Provide the [x, y] coordinate of the cell's center where the given text is located.  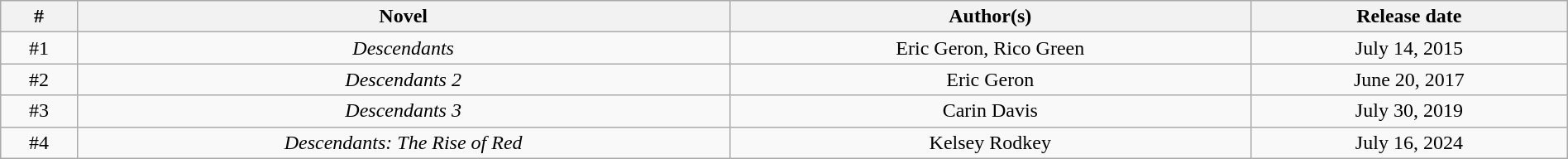
Eric Geron, Rico Green [990, 48]
July 30, 2019 [1409, 111]
Kelsey Rodkey [990, 142]
Novel [404, 17]
Author(s) [990, 17]
Descendants [404, 48]
Carin Davis [990, 111]
#3 [39, 111]
July 14, 2015 [1409, 48]
# [39, 17]
Descendants 2 [404, 79]
June 20, 2017 [1409, 79]
Eric Geron [990, 79]
#2 [39, 79]
#1 [39, 48]
Descendants: The Rise of Red [404, 142]
Descendants 3 [404, 111]
Release date [1409, 17]
#4 [39, 142]
July 16, 2024 [1409, 142]
